Scan for the cell matching the given text and deliver its (x, y) coordinate at center. 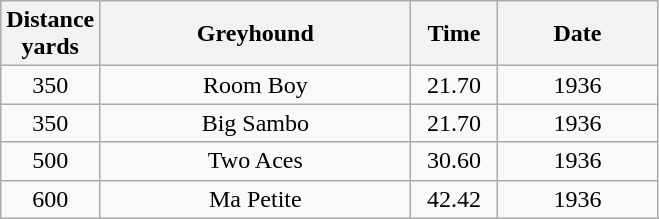
30.60 (454, 161)
Ma Petite (256, 199)
600 (50, 199)
42.42 (454, 199)
Date (578, 34)
Two Aces (256, 161)
Greyhound (256, 34)
500 (50, 161)
Time (454, 34)
Room Boy (256, 85)
Distance yards (50, 34)
Big Sambo (256, 123)
